Output the [x, y] coordinate of the center of the cell containing the given text.  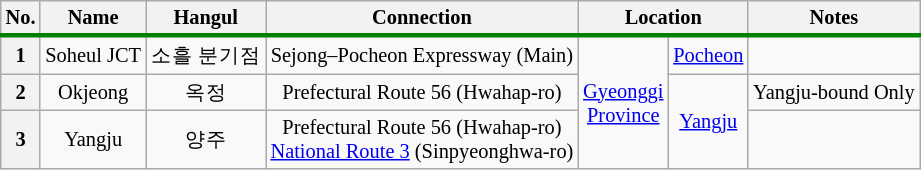
Name [92, 18]
Prefectural Route 56 (Hwahap-ro)National Route 3 (Sinpyeonghwa-ro) [422, 139]
Connection [422, 18]
Location [663, 18]
Soheul JCT [92, 55]
Sejong–Pocheon Expressway (Main) [422, 55]
3 [21, 139]
양주 [206, 139]
Notes [834, 18]
Prefectural Route 56 (Hwahap-ro) [422, 92]
Hangul [206, 18]
Pocheon [708, 55]
소흘 분기점 [206, 55]
Yangju-bound Only [834, 92]
No. [21, 18]
2 [21, 92]
1 [21, 55]
옥정 [206, 92]
Gyeonggi Province [623, 102]
Okjeong [92, 92]
